For the text-containing cell, return its midpoint in (X, Y) coordinate format. 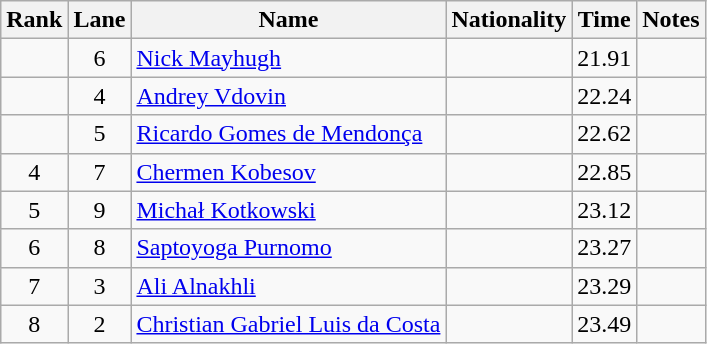
Chermen Kobesov (288, 172)
23.29 (604, 286)
21.91 (604, 58)
Ali Alnakhli (288, 286)
Name (288, 20)
Saptoyoga Purnomo (288, 248)
Michał Kotkowski (288, 210)
Lane (100, 20)
23.27 (604, 248)
Notes (671, 20)
22.24 (604, 96)
9 (100, 210)
Nick Mayhugh (288, 58)
22.62 (604, 134)
Andrey Vdovin (288, 96)
23.49 (604, 324)
Rank (34, 20)
2 (100, 324)
Christian Gabriel Luis da Costa (288, 324)
Ricardo Gomes de Mendonça (288, 134)
23.12 (604, 210)
Time (604, 20)
3 (100, 286)
Nationality (509, 20)
22.85 (604, 172)
